Locate the cell with the specified text and output its [X, Y] center coordinate. 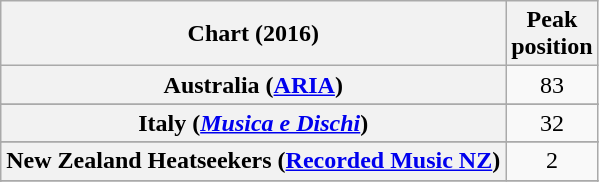
2 [552, 161]
Italy (Musica e Dischi) [254, 123]
Australia (ARIA) [254, 85]
83 [552, 85]
Peak position [552, 34]
New Zealand Heatseekers (Recorded Music NZ) [254, 161]
Chart (2016) [254, 34]
32 [552, 123]
